Locate the cell with the specified text and output its [X, Y] center coordinate. 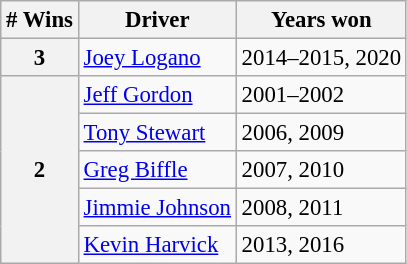
# Wins [40, 20]
Jeff Gordon [157, 95]
2014–2015, 2020 [321, 58]
Joey Logano [157, 58]
Greg Biffle [157, 170]
Years won [321, 20]
2008, 2011 [321, 208]
2007, 2010 [321, 170]
2013, 2016 [321, 245]
2006, 2009 [321, 133]
Jimmie Johnson [157, 208]
Driver [157, 20]
2001–2002 [321, 95]
Tony Stewart [157, 133]
3 [40, 58]
Kevin Harvick [157, 245]
2 [40, 170]
